Output the (x, y) coordinate of the center of the cell containing the given text.  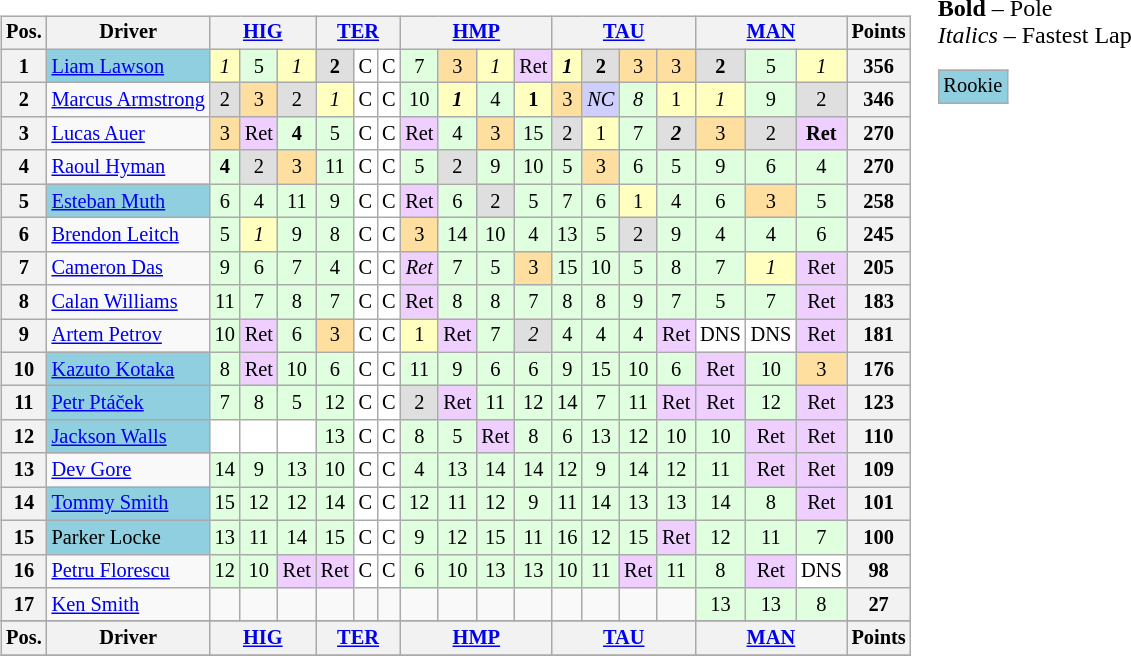
Petru Florescu (128, 571)
Calan Williams (128, 302)
100 (879, 537)
176 (879, 369)
181 (879, 336)
Brendon Leitch (128, 235)
245 (879, 235)
Cameron Das (128, 268)
109 (879, 470)
Ken Smith (128, 605)
Kazuto Kotaka (128, 369)
Lucas Auer (128, 134)
183 (879, 302)
Raoul Hyman (128, 167)
Marcus Armstrong (128, 100)
Parker Locke (128, 537)
NC (600, 100)
356 (879, 66)
Artem Petrov (128, 336)
27 (879, 605)
101 (879, 504)
Rookie (974, 87)
346 (879, 100)
258 (879, 201)
17 (24, 605)
Petr Ptáček (128, 403)
98 (879, 571)
110 (879, 437)
Esteban Muth (128, 201)
Tommy Smith (128, 504)
Dev Gore (128, 470)
205 (879, 268)
123 (879, 403)
Liam Lawson (128, 66)
Jackson Walls (128, 437)
